Scan for the cell matching the given text and deliver its (x, y) coordinate at center. 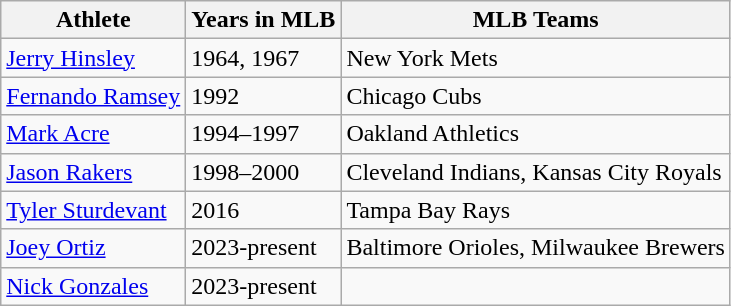
MLB Teams (536, 20)
Jason Rakers (94, 172)
1998–2000 (264, 172)
Oakland Athletics (536, 134)
Fernando Ramsey (94, 96)
Chicago Cubs (536, 96)
Joey Ortiz (94, 248)
1992 (264, 96)
Cleveland Indians, Kansas City Royals (536, 172)
1964, 1967 (264, 58)
2016 (264, 210)
Athlete (94, 20)
New York Mets (536, 58)
Baltimore Orioles, Milwaukee Brewers (536, 248)
Jerry Hinsley (94, 58)
Nick Gonzales (94, 286)
Tyler Sturdevant (94, 210)
1994–1997 (264, 134)
Tampa Bay Rays (536, 210)
Mark Acre (94, 134)
Years in MLB (264, 20)
